Scan for the cell matching the given text and deliver its [x, y] coordinate at center. 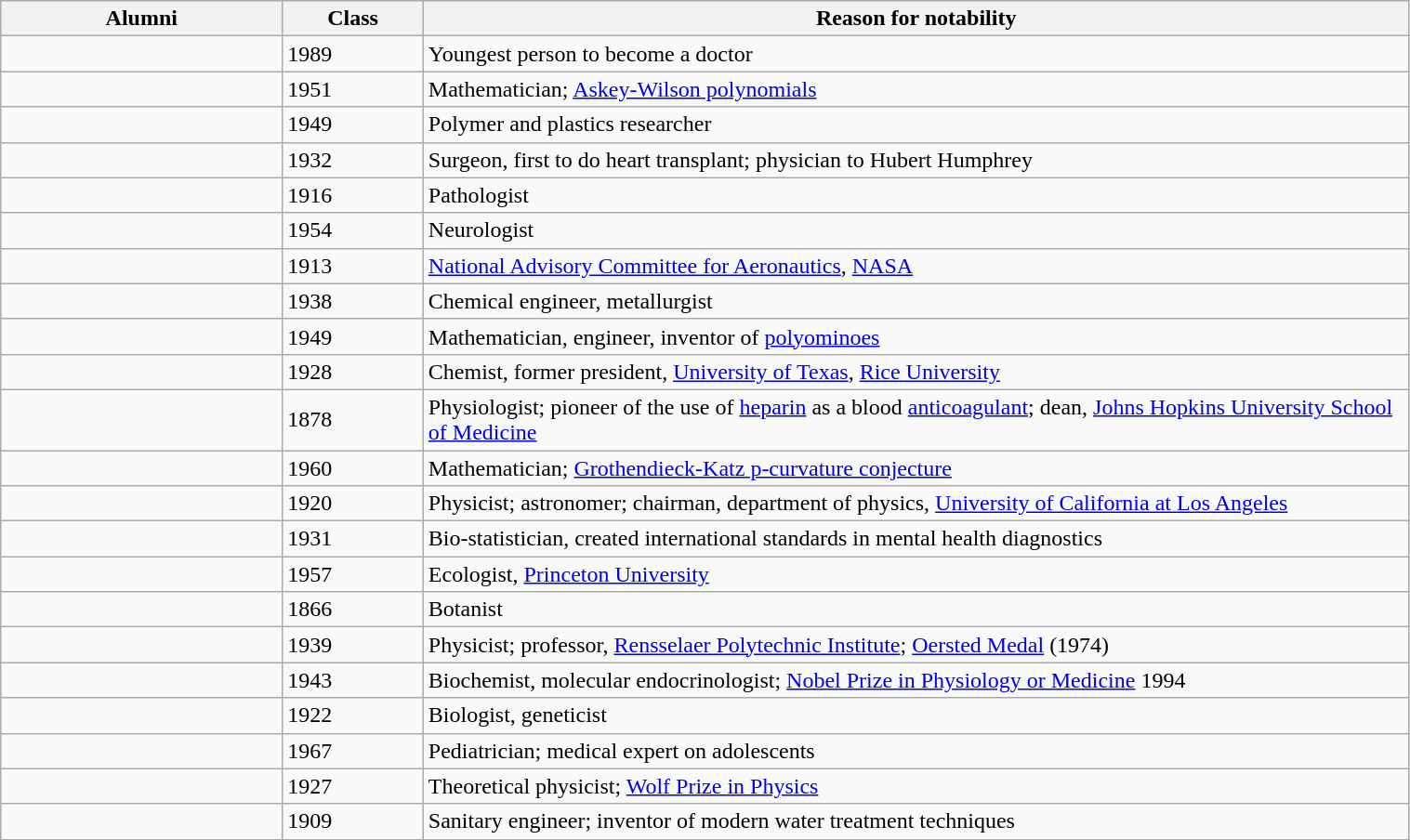
Sanitary engineer; inventor of modern water treatment techniques [916, 821]
Chemical engineer, metallurgist [916, 301]
1878 [353, 420]
1913 [353, 266]
1938 [353, 301]
1943 [353, 680]
Alumni [141, 19]
Surgeon, first to do heart transplant; physician to Hubert Humphrey [916, 160]
1909 [353, 821]
1951 [353, 89]
1960 [353, 467]
Mathematician; Askey-Wilson polynomials [916, 89]
Biochemist, molecular endocrinologist; Nobel Prize in Physiology or Medicine 1994 [916, 680]
1927 [353, 786]
1932 [353, 160]
Physicist; professor, Rensselaer Polytechnic Institute; Oersted Medal (1974) [916, 645]
1957 [353, 574]
1928 [353, 372]
1922 [353, 715]
Polymer and plastics researcher [916, 125]
Reason for notability [916, 19]
1967 [353, 751]
Ecologist, Princeton University [916, 574]
1866 [353, 610]
Physicist; astronomer; chairman, department of physics, University of California at Los Angeles [916, 504]
Youngest person to become a doctor [916, 54]
National Advisory Committee for Aeronautics, NASA [916, 266]
Mathematician, engineer, inventor of polyominoes [916, 336]
Pediatrician; medical expert on adolescents [916, 751]
Neurologist [916, 230]
1939 [353, 645]
Chemist, former president, University of Texas, Rice University [916, 372]
1931 [353, 539]
Theoretical physicist; Wolf Prize in Physics [916, 786]
1954 [353, 230]
Mathematician; Grothendieck-Katz p-curvature conjecture [916, 467]
Bio-statistician, created international standards in mental health diagnostics [916, 539]
1920 [353, 504]
1989 [353, 54]
Pathologist [916, 195]
Class [353, 19]
Physiologist; pioneer of the use of heparin as a blood anticoagulant; dean, Johns Hopkins University School of Medicine [916, 420]
1916 [353, 195]
Biologist, geneticist [916, 715]
Botanist [916, 610]
